Pinpoint the cell where the given text exists, returning its [X, Y] midpoint coordinate. 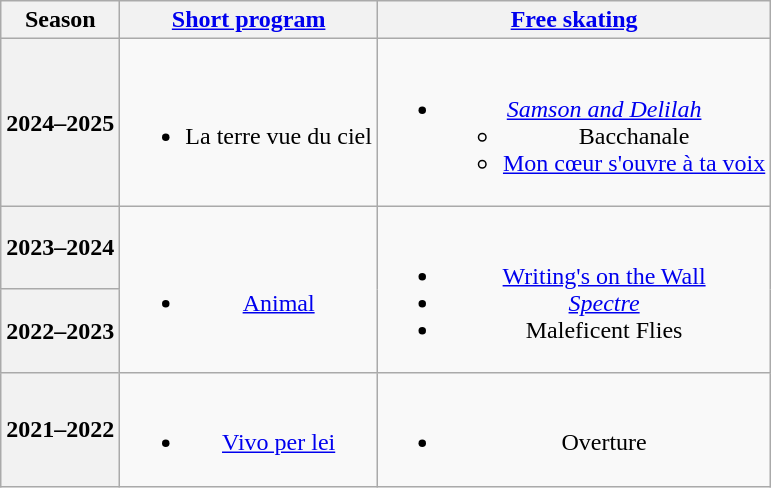
La terre vue du ciel [249, 122]
Samson and DelilahBacchanaleMon cœur s'ouvre à ta voix [574, 122]
Writing's on the Wall Spectre Maleficent Flies [574, 290]
Animal [249, 290]
Free skating [574, 20]
Overture [574, 430]
2021–2022 [60, 430]
Vivo per lei [249, 430]
Season [60, 20]
2022–2023 [60, 331]
2024–2025 [60, 122]
Short program [249, 20]
2023–2024 [60, 248]
